Locate the cell with the specified text and output its [x, y] center coordinate. 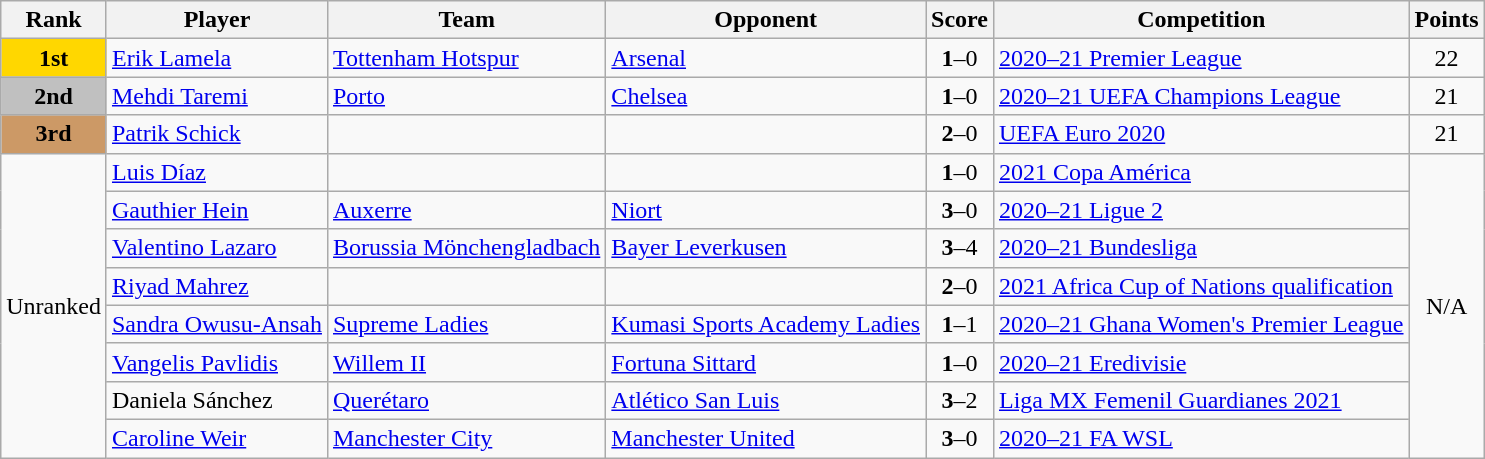
Sandra Owusu-Ansah [216, 324]
1st [54, 58]
Erik Lamela [216, 58]
Rank [54, 20]
Niort [766, 210]
Luis Díaz [216, 172]
2021 Copa América [1201, 172]
1–1 [960, 324]
Unranked [54, 305]
Valentino Lazaro [216, 248]
Manchester City [466, 438]
3rd [54, 134]
Chelsea [766, 96]
Points [1446, 20]
Liga MX Femenil Guardianes 2021 [1201, 400]
Caroline Weir [216, 438]
3–4 [960, 248]
Kumasi Sports Academy Ladies [766, 324]
Fortuna Sittard [766, 362]
2020–21 FA WSL [1201, 438]
22 [1446, 58]
UEFA Euro 2020 [1201, 134]
Gauthier Hein [216, 210]
2020–21 Premier League [1201, 58]
2020–21 Ghana Women's Premier League [1201, 324]
Patrik Schick [216, 134]
2020–21 Bundesliga [1201, 248]
2021 Africa Cup of Nations qualification [1201, 286]
Team [466, 20]
Daniela Sánchez [216, 400]
N/A [1446, 305]
Opponent [766, 20]
Borussia Mönchengladbach [466, 248]
2020–21 Eredivisie [1201, 362]
Competition [1201, 20]
Vangelis Pavlidis [216, 362]
Willem II [466, 362]
Riyad Mahrez [216, 286]
3–2 [960, 400]
2020–21 Ligue 2 [1201, 210]
2020–21 UEFA Champions League [1201, 96]
Arsenal [766, 58]
Score [960, 20]
2nd [54, 96]
Querétaro [466, 400]
Porto [466, 96]
Atlético San Luis [766, 400]
Auxerre [466, 210]
Tottenham Hotspur [466, 58]
Supreme Ladies [466, 324]
Player [216, 20]
Bayer Leverkusen [766, 248]
Manchester United [766, 438]
Mehdi Taremi [216, 96]
